Return the [X, Y] coordinate for the center point of the cell that contains the specified text.  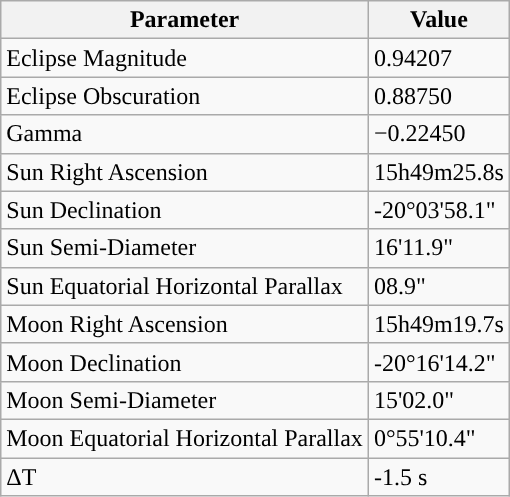
Sun Right Ascension [185, 172]
Value [438, 20]
-1.5 s [438, 477]
Eclipse Obscuration [185, 96]
Moon Equatorial Horizontal Parallax [185, 438]
Moon Right Ascension [185, 324]
Sun Equatorial Horizontal Parallax [185, 286]
Parameter [185, 20]
Eclipse Magnitude [185, 58]
15h49m25.8s [438, 172]
0.94207 [438, 58]
−0.22450 [438, 134]
15'02.0" [438, 400]
Moon Semi-Diameter [185, 400]
Sun Declination [185, 210]
0.88750 [438, 96]
Moon Declination [185, 362]
16'11.9" [438, 248]
15h49m19.7s [438, 324]
-20°16'14.2" [438, 362]
08.9" [438, 286]
-20°03'58.1" [438, 210]
ΔT [185, 477]
Sun Semi-Diameter [185, 248]
Gamma [185, 134]
0°55'10.4" [438, 438]
